Output the (X, Y) coordinate of the center of the cell containing the given text.  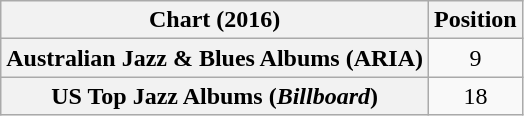
18 (476, 96)
Chart (2016) (215, 20)
US Top Jazz Albums (Billboard) (215, 96)
Position (476, 20)
9 (476, 58)
Australian Jazz & Blues Albums (ARIA) (215, 58)
